Search for the cell housing the specified text and yield its [x, y] center coordinate. 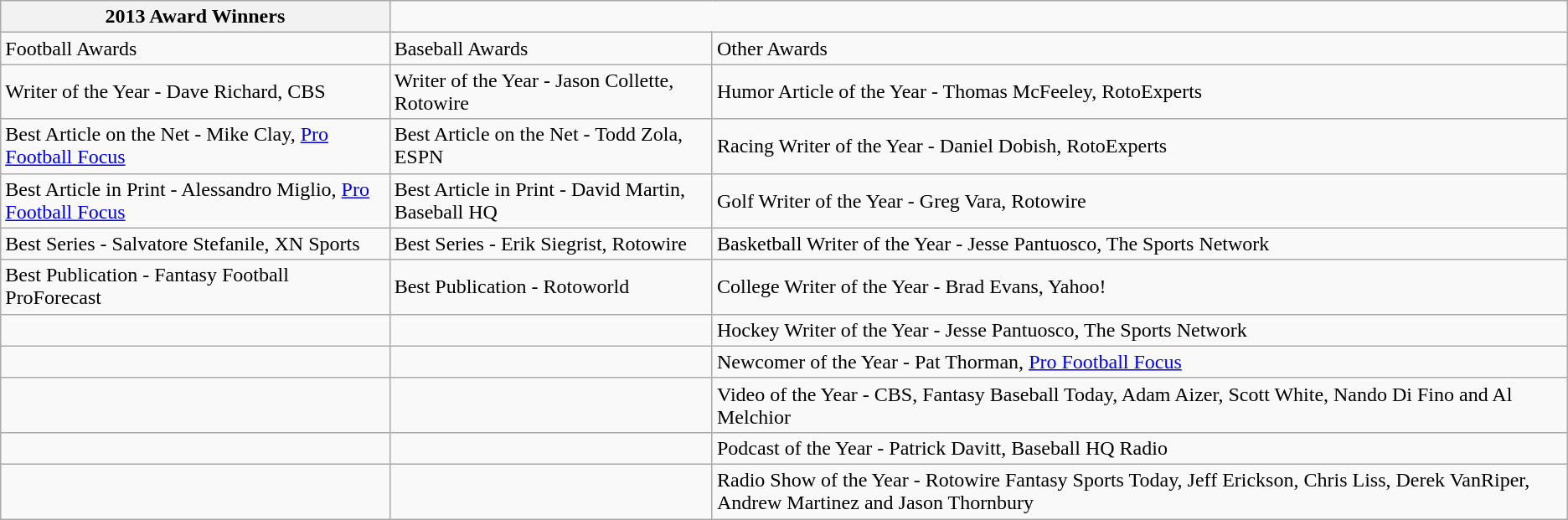
Writer of the Year - Jason Collette, Rotowire [551, 92]
Other Awards [1139, 49]
Video of the Year - CBS, Fantasy Baseball Today, Adam Aizer, Scott White, Nando Di Fino and Al Melchior [1139, 405]
Racing Writer of the Year - Daniel Dobish, RotoExperts [1139, 146]
Newcomer of the Year - Pat Thorman, Pro Football Focus [1139, 362]
Podcast of the Year - Patrick Davitt, Baseball HQ Radio [1139, 448]
Best Article on the Net - Mike Clay, Pro Football Focus [195, 146]
Football Awards [195, 49]
Best Series - Salvatore Stefanile, XN Sports [195, 244]
Golf Writer of the Year - Greg Vara, Rotowire [1139, 201]
Best Series - Erik Siegrist, Rotowire [551, 244]
Hockey Writer of the Year - Jesse Pantuosco, The Sports Network [1139, 330]
Basketball Writer of the Year - Jesse Pantuosco, The Sports Network [1139, 244]
Radio Show of the Year - Rotowire Fantasy Sports Today, Jeff Erickson, Chris Liss, Derek VanRiper, Andrew Martinez and Jason Thornbury [1139, 491]
2013 Award Winners [195, 17]
Baseball Awards [551, 49]
Best Article in Print - Alessandro Miglio, Pro Football Focus [195, 201]
Best Publication - Rotoworld [551, 286]
Best Article on the Net - Todd Zola, ESPN [551, 146]
Best Article in Print - David Martin, Baseball HQ [551, 201]
Humor Article of the Year - Thomas McFeeley, RotoExperts [1139, 92]
College Writer of the Year - Brad Evans, Yahoo! [1139, 286]
Best Publication - Fantasy Football ProForecast [195, 286]
Writer of the Year - Dave Richard, CBS [195, 92]
